Detect which cell encompasses the target text, then output its (x, y) center coordinate. 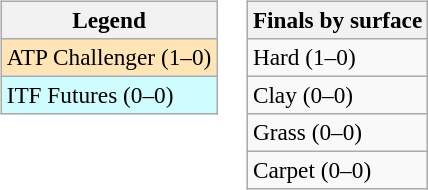
Legend (108, 20)
Hard (1–0) (337, 57)
Grass (0–0) (337, 133)
Carpet (0–0) (337, 171)
ATP Challenger (1–0) (108, 57)
Finals by surface (337, 20)
ITF Futures (0–0) (108, 95)
Clay (0–0) (337, 95)
